Provide the [X, Y] coordinate of the cell's center where the given text is located.  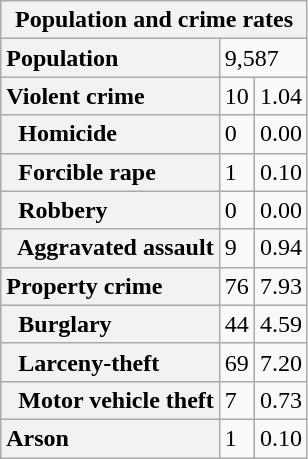
1.04 [280, 96]
Burglary [110, 324]
7 [236, 400]
Robbery [110, 210]
Motor vehicle theft [110, 400]
Aggravated assault [110, 248]
7.93 [280, 286]
9 [236, 248]
76 [236, 286]
Population and crime rates [154, 20]
44 [236, 324]
Homicide [110, 134]
Violent crime [110, 96]
9,587 [263, 58]
Larceny-theft [110, 362]
4.59 [280, 324]
Forcible rape [110, 172]
7.20 [280, 362]
Population [110, 58]
Property crime [110, 286]
10 [236, 96]
Arson [110, 438]
0.94 [280, 248]
69 [236, 362]
0.73 [280, 400]
